Extract the [x, y] coordinate from the center of the cell holding the provided text.  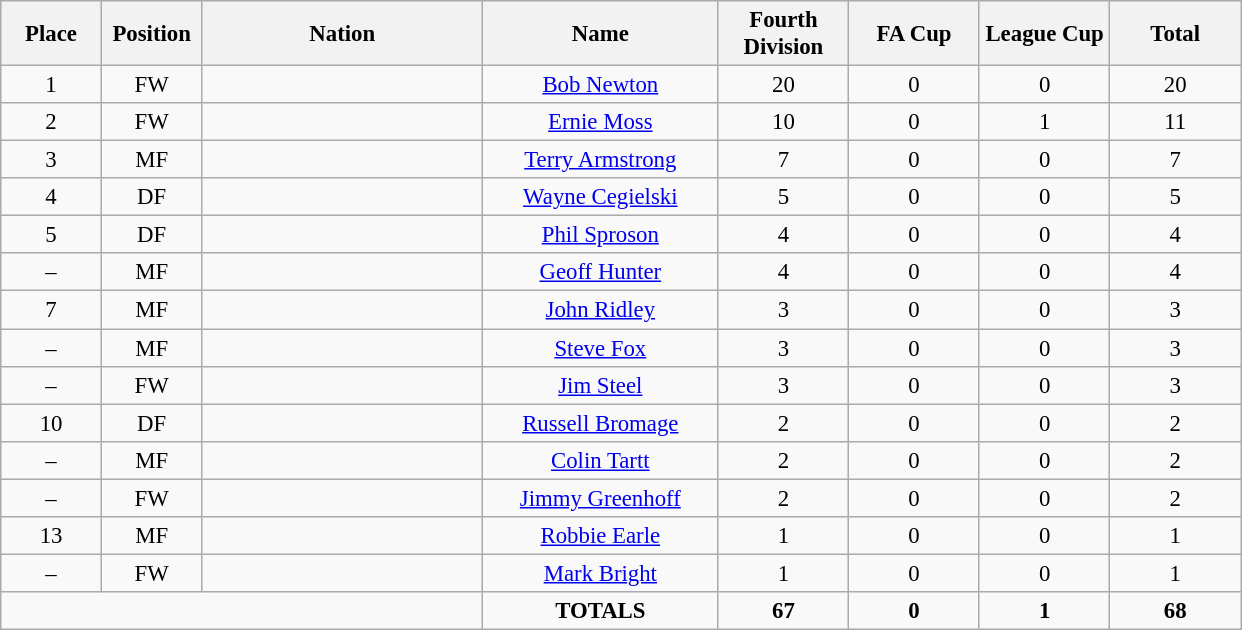
Colin Tartt [601, 460]
Mark Bright [601, 573]
13 [52, 536]
Steve Fox [601, 348]
Position [152, 34]
Terry Armstrong [601, 160]
Jimmy Greenhoff [601, 498]
Nation [342, 34]
Geoff Hunter [601, 273]
Fourth Division [784, 34]
FA Cup [914, 34]
Total [1176, 34]
Place [52, 34]
Bob Newton [601, 85]
League Cup [1044, 34]
John Ridley [601, 310]
Name [601, 34]
Robbie Earle [601, 536]
Ernie Moss [601, 122]
Phil Sproson [601, 235]
TOTALS [601, 611]
67 [784, 611]
Jim Steel [601, 385]
Russell Bromage [601, 423]
Wayne Cegielski [601, 197]
11 [1176, 122]
68 [1176, 611]
